Identify which cell holds the provided text, then report its [x, y] central coordinate. 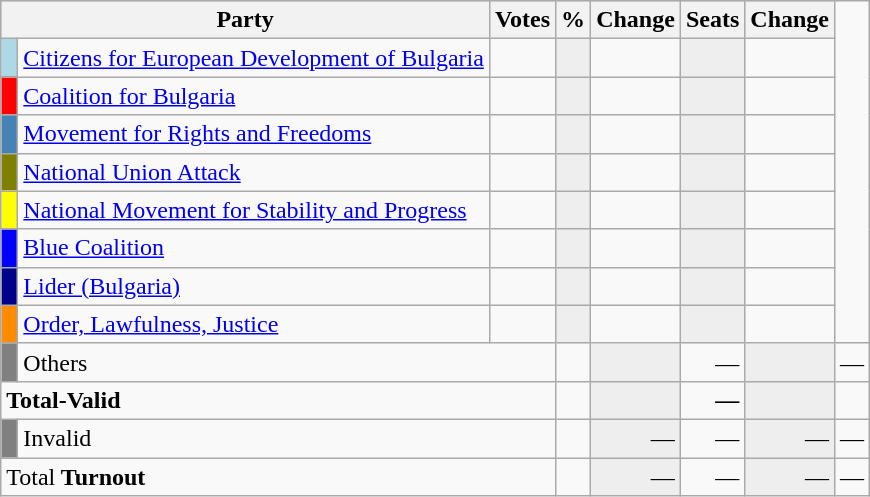
Order, Lawfulness, Justice [254, 324]
National Union Attack [254, 172]
Total Turnout [278, 477]
National Movement for Stability and Progress [254, 210]
Party [246, 20]
Votes [522, 20]
Invalid [287, 438]
Movement for Rights and Freedoms [254, 134]
Seats [712, 20]
Blue Coalition [254, 248]
Total-Valid [278, 400]
Citizens for European Development of Bulgaria [254, 58]
% [574, 20]
Lider (Bulgaria) [254, 286]
Coalition for Bulgaria [254, 96]
Others [287, 362]
